Pinpoint the cell where the given text exists, returning its [X, Y] midpoint coordinate. 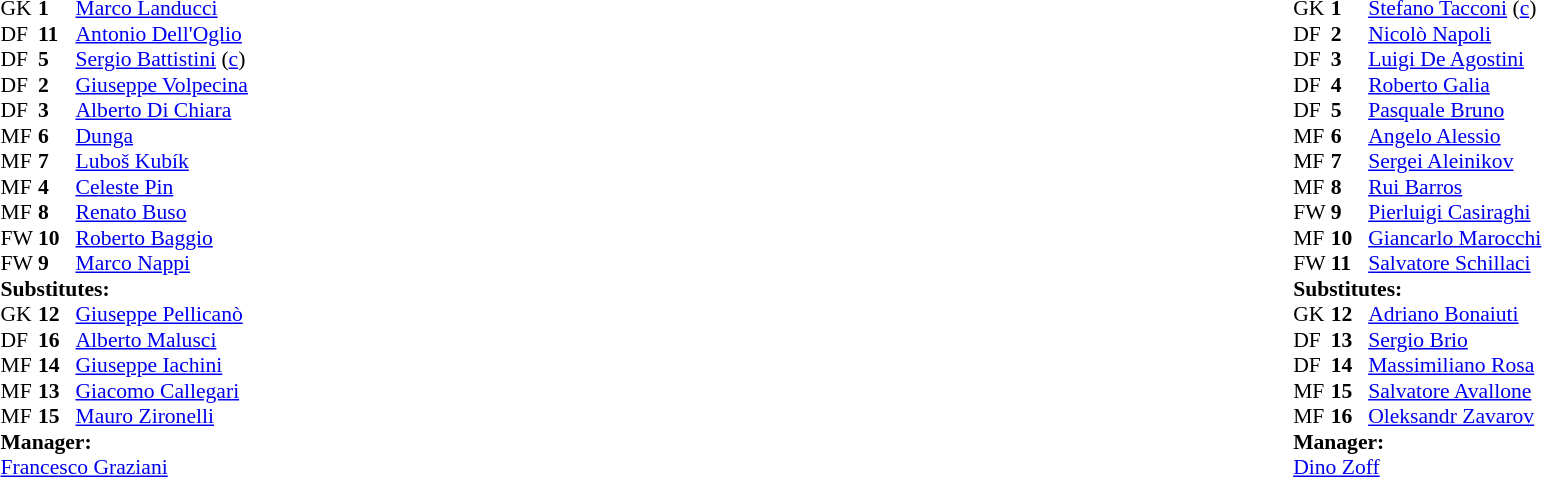
Luboš Kubík [162, 161]
Antonio Dell'Oglio [162, 34]
Angelo Alessio [1454, 136]
Renato Buso [162, 213]
Pasquale Bruno [1454, 111]
Marco Nappi [162, 263]
Oleksandr Zavarov [1454, 417]
Roberto Galia [1454, 85]
Giuseppe Pellicanò [162, 315]
Alberto Malusci [162, 340]
Massimiliano Rosa [1454, 365]
Roberto Baggio [162, 238]
Sergio Brio [1454, 340]
Pierluigi Casiraghi [1454, 213]
Giacomo Callegari [162, 391]
Salvatore Schillaci [1454, 263]
Sergio Battistini (c) [162, 59]
Sergei Aleinikov [1454, 161]
Giancarlo Marocchi [1454, 238]
Celeste Pin [162, 187]
Mauro Zironelli [162, 417]
Giuseppe Volpecina [162, 85]
Salvatore Avallone [1454, 391]
Rui Barros [1454, 187]
Adriano Bonaiuti [1454, 315]
Alberto Di Chiara [162, 111]
Giuseppe Iachini [162, 365]
Luigi De Agostini [1454, 59]
Dunga [162, 136]
Nicolò Napoli [1454, 34]
